Provide the (x, y) coordinate of the cell's center where the given text is located.  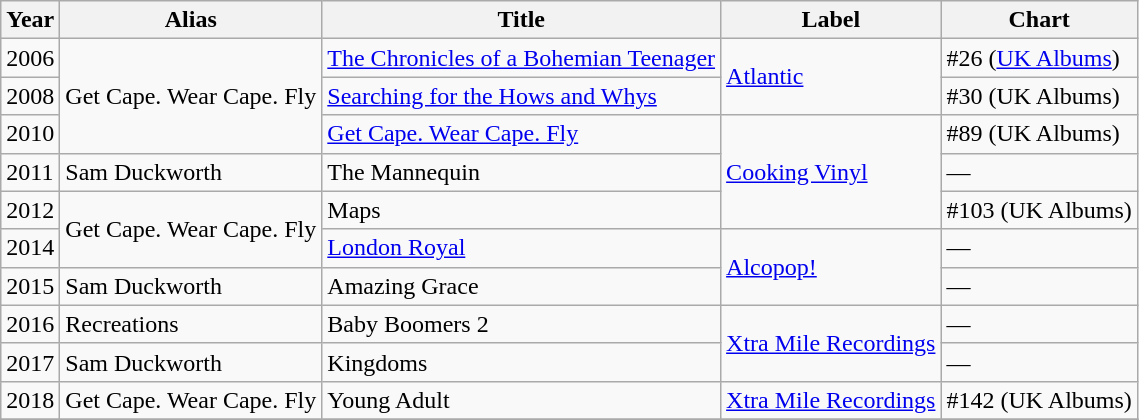
#89 (UK Albums) (1039, 134)
London Royal (522, 248)
2010 (30, 134)
2017 (30, 362)
2016 (30, 324)
2011 (30, 172)
The Mannequin (522, 172)
Label (831, 20)
Chart (1039, 20)
Alcopop! (831, 267)
Year (30, 20)
Baby Boomers 2 (522, 324)
2015 (30, 286)
#142 (UK Albums) (1039, 400)
2006 (30, 58)
Title (522, 20)
The Chronicles of a Bohemian Teenager (522, 58)
2012 (30, 210)
Atlantic (831, 77)
Kingdoms (522, 362)
Cooking Vinyl (831, 172)
2018 (30, 400)
#30 (UK Albums) (1039, 96)
#26 (UK Albums) (1039, 58)
Searching for the Hows and Whys (522, 96)
2014 (30, 248)
2008 (30, 96)
Maps (522, 210)
Young Adult (522, 400)
#103 (UK Albums) (1039, 210)
Amazing Grace (522, 286)
Recreations (191, 324)
Alias (191, 20)
